Scan for the cell matching the given text and deliver its (x, y) coordinate at center. 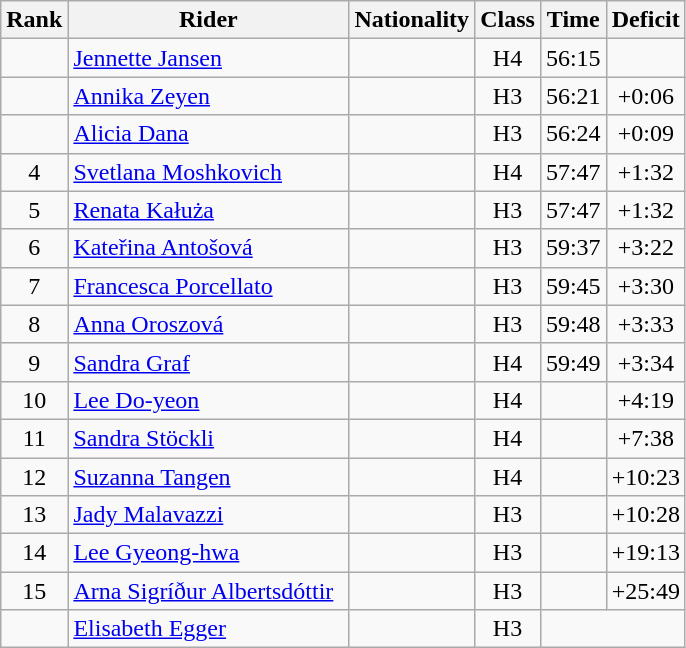
Rider (208, 20)
Time (573, 20)
Annika Zeyen (208, 96)
14 (34, 553)
59:49 (573, 362)
+3:22 (646, 248)
Nationality (412, 20)
56:24 (573, 134)
7 (34, 286)
4 (34, 172)
9 (34, 362)
Lee Gyeong-hwa (208, 553)
Rank (34, 20)
59:45 (573, 286)
Anna Oroszová (208, 324)
+7:38 (646, 438)
Alicia Dana (208, 134)
+3:30 (646, 286)
+4:19 (646, 400)
8 (34, 324)
13 (34, 515)
56:21 (573, 96)
Class (508, 20)
+0:09 (646, 134)
10 (34, 400)
Sandra Graf (208, 362)
59:48 (573, 324)
Kateřina Antošová (208, 248)
Elisabeth Egger (208, 629)
+0:06 (646, 96)
59:37 (573, 248)
15 (34, 591)
+10:23 (646, 477)
Francesca Porcellato (208, 286)
Sandra Stöckli (208, 438)
56:15 (573, 58)
Arna Sigríður Albertsdóttir (208, 591)
Lee Do-yeon (208, 400)
12 (34, 477)
Deficit (646, 20)
Svetlana Moshkovich (208, 172)
+10:28 (646, 515)
+25:49 (646, 591)
Jennette Jansen (208, 58)
Suzanna Tangen (208, 477)
6 (34, 248)
Renata Kałuża (208, 210)
+3:34 (646, 362)
5 (34, 210)
+3:33 (646, 324)
Jady Malavazzi (208, 515)
+19:13 (646, 553)
11 (34, 438)
